Provide the (x, y) coordinate of the cell's center where the given text is located.  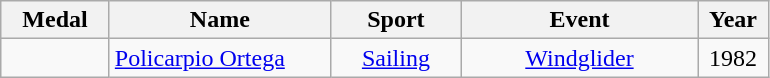
Medal (56, 20)
Sailing (396, 58)
Event (579, 20)
Name (220, 20)
Policarpio Ortega (220, 58)
Windglider (579, 58)
Sport (396, 20)
1982 (734, 58)
Year (734, 20)
